Detect which cell encompasses the target text, then output its (x, y) center coordinate. 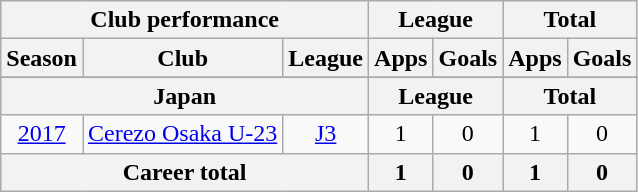
Club (182, 58)
Japan (185, 96)
Cerezo Osaka U-23 (182, 134)
Season (42, 58)
2017 (42, 134)
J3 (326, 134)
Club performance (185, 20)
Career total (185, 172)
